From the cell containing the given text, extract its center point as [x, y] coordinate. 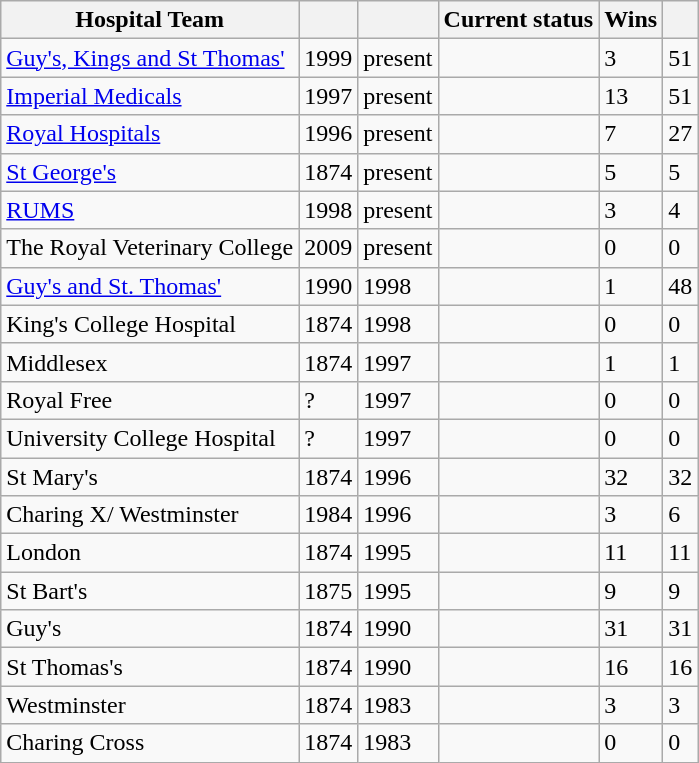
Current status [518, 20]
Charing X/ Westminster [150, 515]
27 [680, 134]
Charing Cross [150, 743]
Guy's and St. Thomas' [150, 286]
London [150, 553]
4 [680, 210]
University College Hospital [150, 438]
2009 [328, 248]
Hospital Team [150, 20]
1875 [328, 591]
6 [680, 515]
Royal Hospitals [150, 134]
Imperial Medicals [150, 96]
Middlesex [150, 362]
Westminster [150, 705]
Wins [631, 20]
St Thomas's [150, 667]
St George's [150, 172]
13 [631, 96]
Guy's, Kings and St Thomas' [150, 58]
St Bart's [150, 591]
King's College Hospital [150, 324]
7 [631, 134]
St Mary's [150, 477]
48 [680, 286]
Guy's [150, 629]
1984 [328, 515]
1999 [328, 58]
Royal Free [150, 400]
RUMS [150, 210]
The Royal Veterinary College [150, 248]
